Return [X, Y] of the center of cell containing provided text 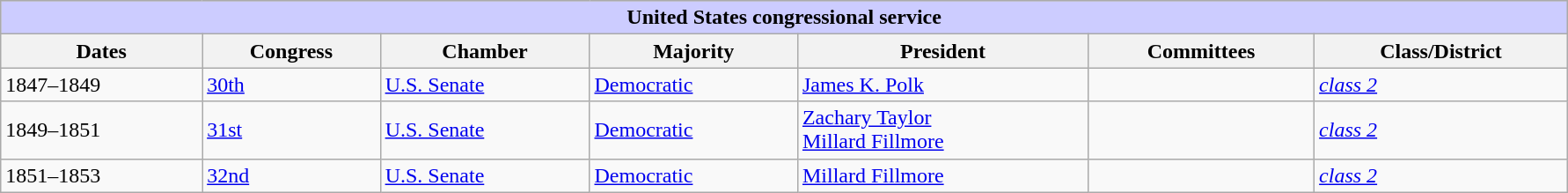
1851–1853 [102, 175]
30th [291, 85]
Millard Fillmore [942, 175]
Chamber [485, 51]
Class/District [1441, 51]
James K. Polk [942, 85]
Majority [693, 51]
1849–1851 [102, 130]
Committees [1202, 51]
31st [291, 130]
Congress [291, 51]
1847–1849 [102, 85]
President [942, 51]
Dates [102, 51]
32nd [291, 175]
United States congressional service [785, 18]
Zachary TaylorMillard Fillmore [942, 130]
